Provide the [x, y] coordinate of the cell's center where the given text is located.  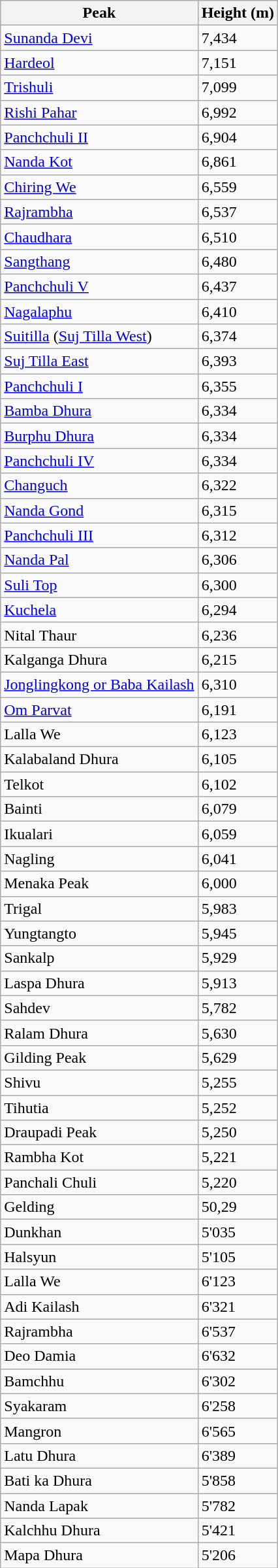
7,099 [238, 88]
6,315 [238, 510]
6,480 [238, 261]
50,29 [238, 1207]
6,355 [238, 386]
6'565 [238, 1431]
Bamchhu [99, 1381]
Kalchhu Dhura [99, 1531]
7,151 [238, 63]
5'105 [238, 1257]
6'258 [238, 1406]
Sunanda Devi [99, 38]
Gilding Peak [99, 1058]
Peak [99, 13]
6,191 [238, 709]
Panchchuli II [99, 137]
5'035 [238, 1232]
Latu Dhura [99, 1456]
Changuch [99, 486]
5,929 [238, 958]
Panchchuli V [99, 286]
Ikualari [99, 834]
6,059 [238, 834]
6,041 [238, 859]
Dunkhan [99, 1232]
Nanda Pal [99, 560]
5'858 [238, 1480]
Suli Top [99, 585]
6,374 [238, 337]
5,250 [238, 1133]
Nagling [99, 859]
Trishuli [99, 88]
Kalganga Dhura [99, 659]
Bamba Dhura [99, 411]
Sangthang [99, 261]
6,393 [238, 361]
5,945 [238, 933]
Telkot [99, 784]
Halsyun [99, 1257]
Kuchela [99, 610]
6,300 [238, 585]
6,079 [238, 809]
5,252 [238, 1108]
Panchali Chuli [99, 1182]
Deo Damia [99, 1356]
Tihutia [99, 1108]
Om Parvat [99, 709]
6,559 [238, 187]
Ralam Dhura [99, 1033]
Draupadi Peak [99, 1133]
6,102 [238, 784]
Chiring We [99, 187]
Trigal [99, 909]
6,537 [238, 212]
Bati ka Dhura [99, 1480]
6,904 [238, 137]
6,236 [238, 635]
Hardeol [99, 63]
6,294 [238, 610]
Sankalp [99, 958]
Panchchuli IV [99, 461]
Panchchuli I [99, 386]
Height (m) [238, 13]
Nanda Lapak [99, 1505]
Yungtangto [99, 933]
5'421 [238, 1531]
5,983 [238, 909]
Bainti [99, 809]
Mangron [99, 1431]
Suitilla (Suj Tilla West) [99, 337]
6'389 [238, 1456]
5,221 [238, 1158]
Jonglingkong or Baba Kailash [99, 684]
Nital Thaur [99, 635]
6,215 [238, 659]
6,312 [238, 535]
Sahdev [99, 1008]
5'206 [238, 1556]
6,306 [238, 560]
Burphu Dhura [99, 436]
5,220 [238, 1182]
Rishi Pahar [99, 112]
6,310 [238, 684]
5,629 [238, 1058]
6,437 [238, 286]
Adi Kailash [99, 1307]
6,410 [238, 312]
6'632 [238, 1356]
6'123 [238, 1282]
6,510 [238, 237]
6,000 [238, 884]
Shivu [99, 1082]
6'302 [238, 1381]
Rambha Kot [99, 1158]
7,434 [238, 38]
Chaudhara [99, 237]
Panchchuli III [99, 535]
Nanda Gond [99, 510]
Nagalaphu [99, 312]
Nanda Kot [99, 162]
6,992 [238, 112]
Mapa Dhura [99, 1556]
6,123 [238, 735]
Menaka Peak [99, 884]
Syakaram [99, 1406]
5'782 [238, 1505]
6'537 [238, 1331]
6,322 [238, 486]
5,630 [238, 1033]
5,913 [238, 983]
Laspa Dhura [99, 983]
6'321 [238, 1307]
Suj Tilla East [99, 361]
6,861 [238, 162]
6,105 [238, 759]
Kalabaland Dhura [99, 759]
5,255 [238, 1082]
Gelding [99, 1207]
5,782 [238, 1008]
